Output the (X, Y) coordinate of the center of the cell containing the given text.  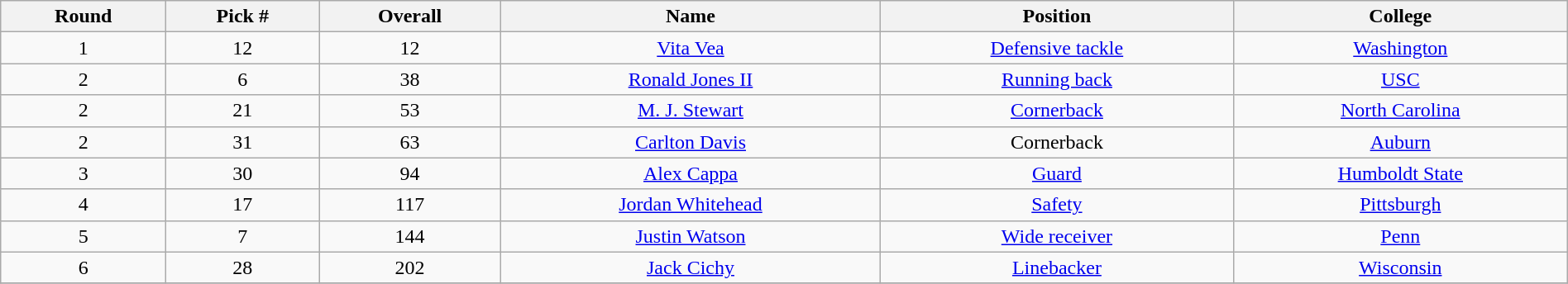
28 (243, 267)
3 (84, 173)
53 (410, 111)
Penn (1400, 236)
Auburn (1400, 142)
31 (243, 142)
38 (410, 79)
Carlton Davis (691, 142)
College (1400, 17)
Position (1057, 17)
Overall (410, 17)
USC (1400, 79)
Vita Vea (691, 48)
21 (243, 111)
Wisconsin (1400, 267)
1 (84, 48)
Justin Watson (691, 236)
Alex Cappa (691, 173)
144 (410, 236)
Guard (1057, 173)
Round (84, 17)
Humboldt State (1400, 173)
Jordan Whitehead (691, 205)
Wide receiver (1057, 236)
94 (410, 173)
Pittsburgh (1400, 205)
30 (243, 173)
117 (410, 205)
5 (84, 236)
Jack Cichy (691, 267)
63 (410, 142)
17 (243, 205)
Name (691, 17)
North Carolina (1400, 111)
4 (84, 205)
Pick # (243, 17)
Washington (1400, 48)
Safety (1057, 205)
Linebacker (1057, 267)
Ronald Jones II (691, 79)
Defensive tackle (1057, 48)
202 (410, 267)
M. J. Stewart (691, 111)
7 (243, 236)
Running back (1057, 79)
